From the cell containing the given text, extract its center point as (X, Y) coordinate. 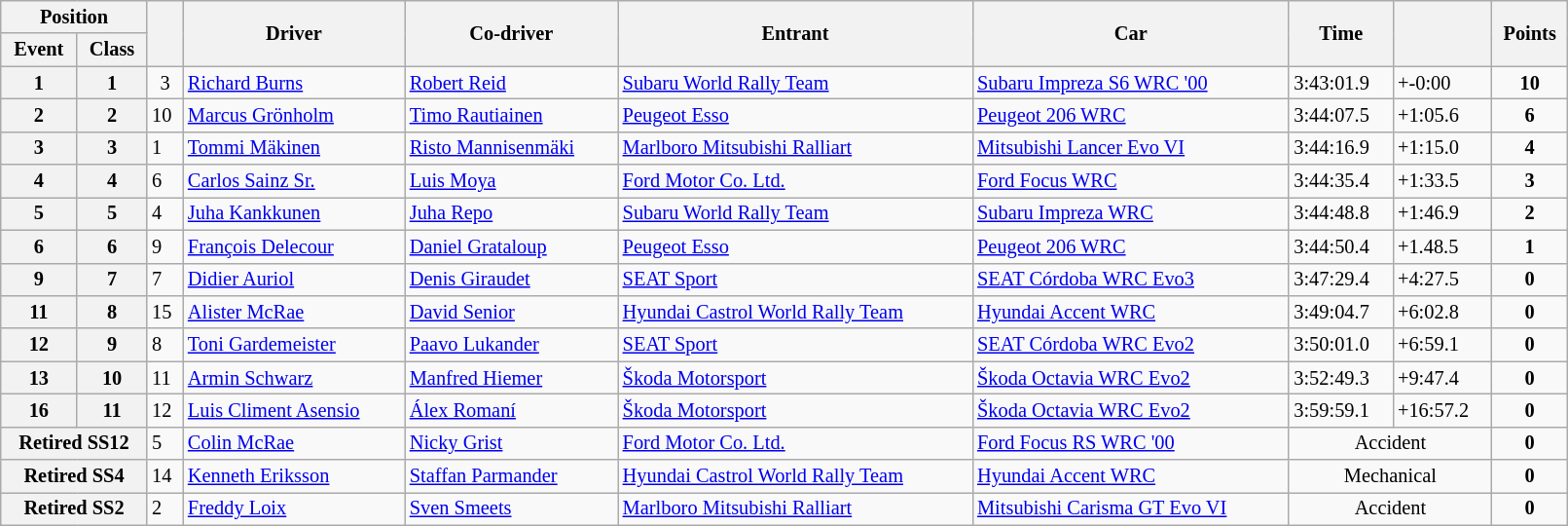
Luis Moya (512, 181)
Subaru Impreza S6 WRC '00 (1131, 83)
Robert Reid (512, 83)
Nicky Grist (512, 443)
+1:46.9 (1442, 213)
Tommi Mäkinen (294, 148)
Luis Climent Asensio (294, 410)
SEAT Córdoba WRC Evo3 (1131, 280)
SEAT Córdoba WRC Evo2 (1131, 345)
Álex Romaní (512, 410)
Retired SS2 (74, 508)
+16:57.2 (1442, 410)
Paavo Lukander (512, 345)
Mitsubishi Carisma GT Evo VI (1131, 508)
Class (112, 50)
Armin Schwarz (294, 378)
13 (39, 378)
Didier Auriol (294, 280)
Position (74, 17)
Car (1131, 33)
+-0:00 (1442, 83)
+6:02.8 (1442, 312)
Juha Repo (512, 213)
3:59:59.1 (1341, 410)
Richard Burns (294, 83)
Points (1529, 33)
Mechanical (1390, 476)
Staffan Parmander (512, 476)
3:44:35.4 (1341, 181)
3:44:16.9 (1341, 148)
Mitsubishi Lancer Evo VI (1131, 148)
Manfred Hiemer (512, 378)
+1.48.5 (1442, 246)
Subaru Impreza WRC (1131, 213)
14 (165, 476)
Freddy Loix (294, 508)
Retired SS12 (74, 443)
Carlos Sainz Sr. (294, 181)
15 (165, 312)
Entrant (795, 33)
+4:27.5 (1442, 280)
Time (1341, 33)
3:47:29.4 (1341, 280)
Sven Smeets (512, 508)
+1:15.0 (1442, 148)
3:44:07.5 (1341, 115)
+1:05.6 (1442, 115)
Timo Rautiainen (512, 115)
Risto Mannisenmäki (512, 148)
Alister McRae (294, 312)
3:52:49.3 (1341, 378)
Kenneth Eriksson (294, 476)
Juha Kankkunen (294, 213)
+1:33.5 (1442, 181)
+9:47.4 (1442, 378)
Event (39, 50)
Ford Focus RS WRC '00 (1131, 443)
Denis Giraudet (512, 280)
Co-driver (512, 33)
Daniel Grataloup (512, 246)
Toni Gardemeister (294, 345)
+6:59.1 (1442, 345)
3:44:50.4 (1341, 246)
3:50:01.0 (1341, 345)
François Delecour (294, 246)
Ford Focus WRC (1131, 181)
Colin McRae (294, 443)
16 (39, 410)
Retired SS4 (74, 476)
Marcus Grönholm (294, 115)
3:49:04.7 (1341, 312)
Driver (294, 33)
3:44:48.8 (1341, 213)
David Senior (512, 312)
3:43:01.9 (1341, 83)
